Return [X, Y] of the center of cell containing provided text 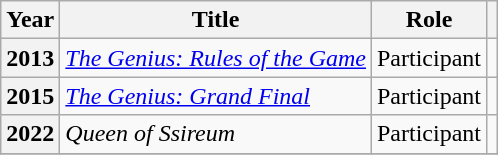
Queen of Ssireum [216, 134]
2015 [30, 96]
2013 [30, 58]
The Genius: Rules of the Game [216, 58]
2022 [30, 134]
Year [30, 20]
Role [428, 20]
The Genius: Grand Final [216, 96]
Title [216, 20]
